Locate the cell with the specified text and output its (X, Y) center coordinate. 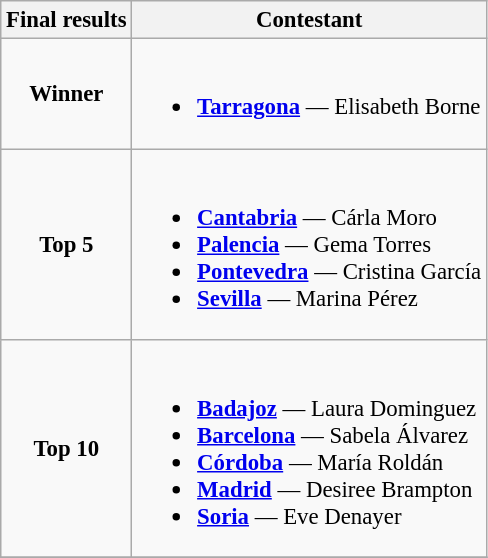
Tarragona — Elisabeth Borne (310, 94)
Top 5 (66, 244)
Winner (66, 94)
Final results (66, 20)
Top 10 (66, 449)
Contestant (310, 20)
Badajoz — Laura Dominguez Barcelona — Sabela Álvarez Córdoba — María Roldán Madrid — Desiree Brampton Soria — Eve Denayer (310, 449)
Cantabria — Cárla Moro Palencia — Gema Torres Pontevedra — Cristina García Sevilla — Marina Pérez (310, 244)
